Provide the [X, Y] coordinate of the cell's center where the given text is located.  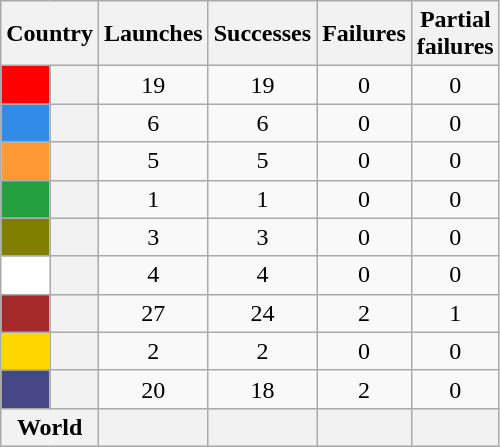
Partial failures [455, 34]
Successes [262, 34]
Failures [364, 34]
18 [262, 389]
20 [153, 389]
Country [50, 34]
27 [153, 313]
Launches [153, 34]
World [50, 427]
24 [262, 313]
